Capture the cell that displays the provided text and extract its [x, y] central coordinate. 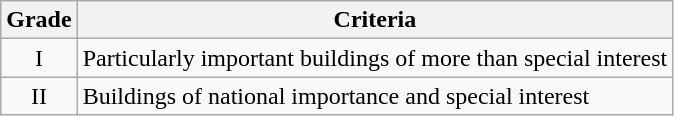
Particularly important buildings of more than special interest [375, 58]
Criteria [375, 20]
Buildings of national importance and special interest [375, 96]
I [39, 58]
Grade [39, 20]
II [39, 96]
